Return [X, Y] of the center of cell containing provided text 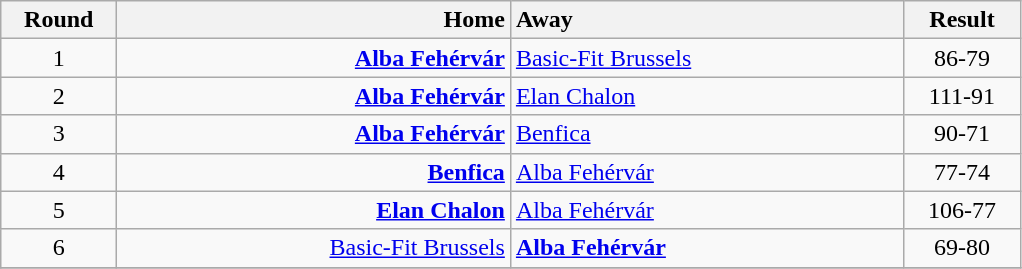
3 [59, 134]
86-79 [962, 58]
111-91 [962, 96]
90-71 [962, 134]
Home [314, 20]
2 [59, 96]
5 [59, 210]
106-77 [962, 210]
4 [59, 172]
Away [707, 20]
Result [962, 20]
77-74 [962, 172]
6 [59, 248]
Round [59, 20]
1 [59, 58]
69-80 [962, 248]
